Output the (x, y) coordinate of the center of the cell containing the given text.  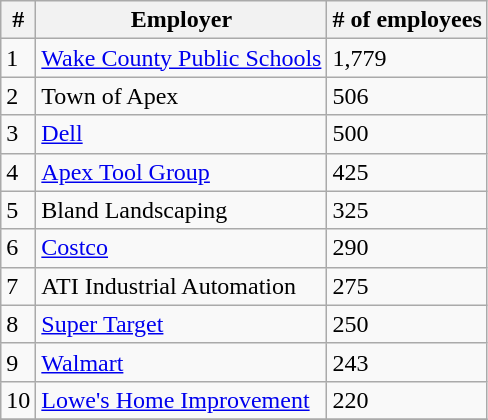
Employer (182, 20)
325 (407, 210)
# (18, 20)
Bland Landscaping (182, 210)
5 (18, 210)
506 (407, 96)
2 (18, 96)
1 (18, 58)
Super Target (182, 324)
Apex Tool Group (182, 172)
Wake County Public Schools (182, 58)
243 (407, 362)
Town of Apex (182, 96)
# of employees (407, 20)
Costco (182, 248)
425 (407, 172)
8 (18, 324)
220 (407, 400)
Walmart (182, 362)
250 (407, 324)
10 (18, 400)
500 (407, 134)
275 (407, 286)
7 (18, 286)
290 (407, 248)
Dell (182, 134)
Lowe's Home Improvement (182, 400)
ATI Industrial Automation (182, 286)
4 (18, 172)
6 (18, 248)
1,779 (407, 58)
9 (18, 362)
3 (18, 134)
